Return the (X, Y) coordinate for the center point of the cell that contains the specified text.  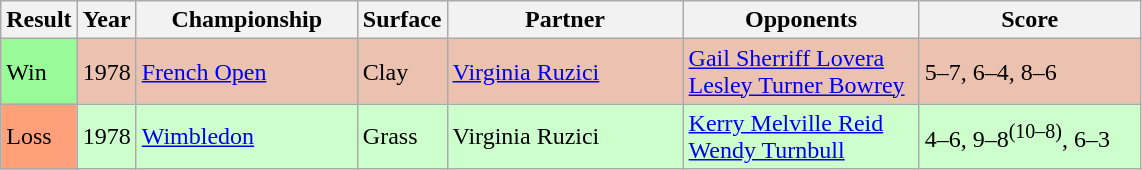
Wimbledon (246, 136)
Score (1030, 20)
Loss (39, 136)
Opponents (801, 20)
Grass (402, 136)
Result (39, 20)
Gail Sherriff Lovera Lesley Turner Bowrey (801, 72)
Kerry Melville Reid Wendy Turnbull (801, 136)
Championship (246, 20)
Surface (402, 20)
French Open (246, 72)
5–7, 6–4, 8–6 (1030, 72)
4–6, 9–8(10–8), 6–3 (1030, 136)
Clay (402, 72)
Partner (565, 20)
Win (39, 72)
Year (106, 20)
